Search for the cell housing the specified text and yield its [x, y] center coordinate. 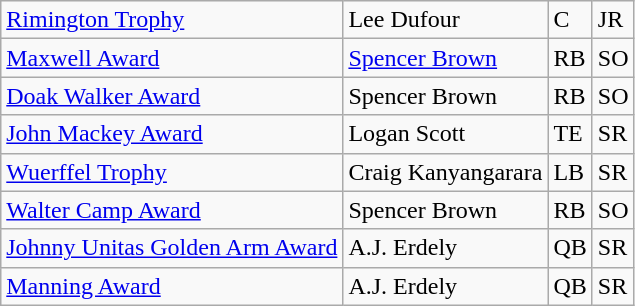
Rimington Trophy [172, 20]
Manning Award [172, 286]
Johnny Unitas Golden Arm Award [172, 248]
TE [570, 134]
Maxwell Award [172, 58]
LB [570, 172]
Logan Scott [446, 134]
Doak Walker Award [172, 96]
C [570, 20]
Craig Kanyangarara [446, 172]
John Mackey Award [172, 134]
JR [613, 20]
Lee Dufour [446, 20]
Wuerffel Trophy [172, 172]
Walter Camp Award [172, 210]
